For the text-containing cell, return its midpoint in [X, Y] coordinate format. 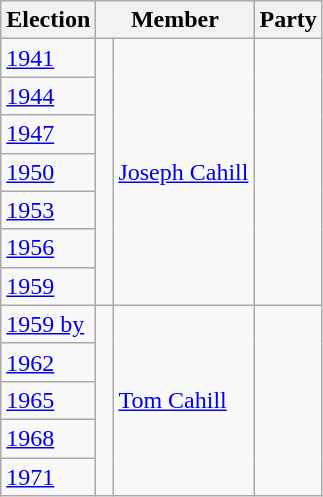
1941 [48, 58]
1944 [48, 96]
1962 [48, 362]
1953 [48, 210]
Joseph Cahill [184, 172]
Tom Cahill [184, 400]
1959 by [48, 324]
1968 [48, 438]
Member [175, 20]
1950 [48, 172]
1971 [48, 477]
1959 [48, 286]
1956 [48, 248]
Election [48, 20]
1947 [48, 134]
Party [288, 20]
1965 [48, 400]
